Return the (x, y) coordinate for the center point of the cell that contains the specified text.  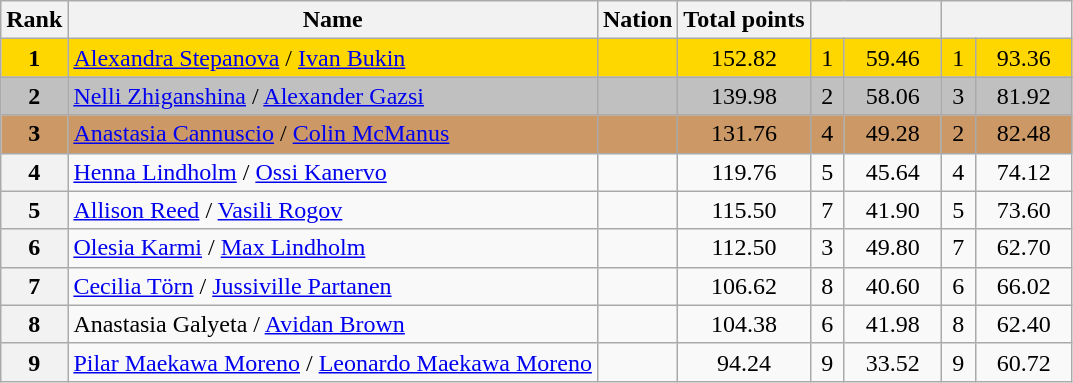
41.90 (892, 210)
Nelli Zhiganshina / Alexander Gazsi (333, 96)
104.38 (744, 324)
74.12 (1024, 172)
81.92 (1024, 96)
139.98 (744, 96)
152.82 (744, 58)
115.50 (744, 210)
Anastasia Cannuscio / Colin McManus (333, 134)
Olesia Karmi / Max Lindholm (333, 248)
41.98 (892, 324)
82.48 (1024, 134)
62.40 (1024, 324)
59.46 (892, 58)
Anastasia Galyeta / Avidan Brown (333, 324)
66.02 (1024, 286)
93.36 (1024, 58)
Allison Reed / Vasili Rogov (333, 210)
112.50 (744, 248)
49.28 (892, 134)
Nation (637, 20)
106.62 (744, 286)
Name (333, 20)
Alexandra Stepanova / Ivan Bukin (333, 58)
45.64 (892, 172)
94.24 (744, 362)
62.70 (1024, 248)
33.52 (892, 362)
Henna Lindholm / Ossi Kanervo (333, 172)
58.06 (892, 96)
73.60 (1024, 210)
60.72 (1024, 362)
Total points (744, 20)
Pilar Maekawa Moreno / Leonardo Maekawa Moreno (333, 362)
49.80 (892, 248)
40.60 (892, 286)
131.76 (744, 134)
Rank (34, 20)
Cecilia Törn / Jussiville Partanen (333, 286)
119.76 (744, 172)
